For the text-containing cell, return its midpoint in (X, Y) coordinate format. 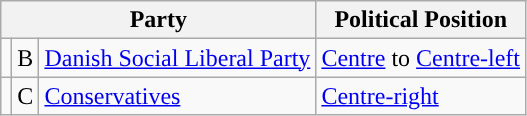
Party (158, 20)
Political Position (421, 20)
B (26, 58)
Danish Social Liberal Party (178, 58)
C (26, 96)
Conservatives (178, 96)
Centre-right (421, 96)
Centre to Centre-left (421, 58)
